Output the (X, Y) coordinate of the center of the cell containing the given text.  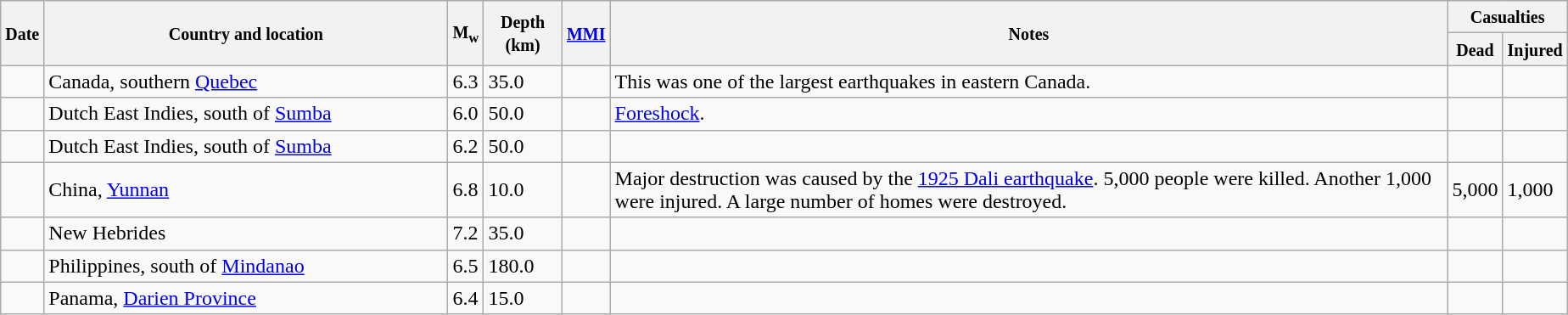
Philippines, south of Mindanao (246, 266)
1,000 (1535, 190)
15.0 (523, 298)
180.0 (523, 266)
6.3 (466, 82)
Canada, southern Quebec (246, 82)
Notes (1028, 33)
Country and location (246, 33)
MMI (585, 33)
10.0 (523, 190)
New Hebrides (246, 233)
China, Yunnan (246, 190)
Injured (1535, 49)
Foreshock. (1028, 114)
7.2 (466, 233)
Depth (km) (523, 33)
6.8 (466, 190)
Casualties (1507, 17)
Panama, Darien Province (246, 298)
6.0 (466, 114)
5,000 (1475, 190)
6.4 (466, 298)
Dead (1475, 49)
This was one of the largest earthquakes in eastern Canada. (1028, 82)
Mw (466, 33)
6.2 (466, 146)
Date (22, 33)
6.5 (466, 266)
